Pinpoint the cell where the given text exists, returning its [x, y] midpoint coordinate. 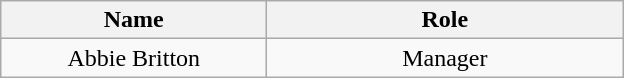
Manager [445, 58]
Role [445, 20]
Abbie Britton [134, 58]
Name [134, 20]
